Capture the cell that displays the provided text and extract its [X, Y] central coordinate. 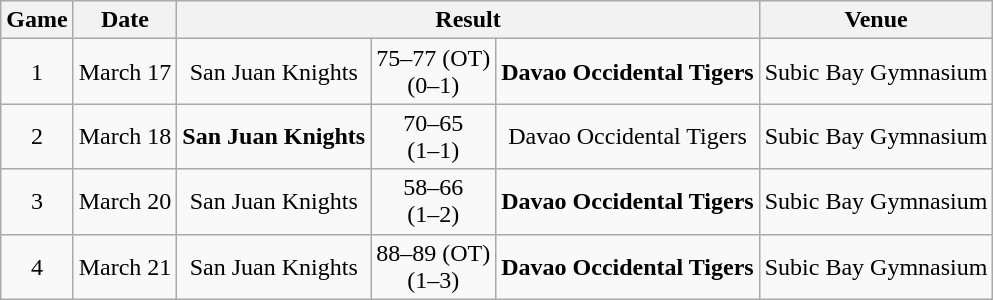
75–77 (OT) (0–1) [434, 72]
Result [468, 20]
4 [37, 266]
Date [125, 20]
March 20 [125, 202]
88–89 (OT) (1–3) [434, 266]
March 17 [125, 72]
March 18 [125, 136]
2 [37, 136]
March 21 [125, 266]
1 [37, 72]
70–65 (1–1) [434, 136]
Game [37, 20]
Venue [876, 20]
3 [37, 202]
58–66 (1–2) [434, 202]
